Detect which cell encompasses the target text, then output its [x, y] center coordinate. 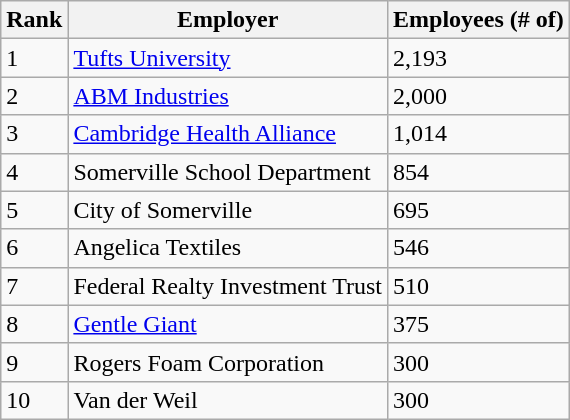
6 [34, 248]
546 [479, 248]
7 [34, 286]
1 [34, 58]
854 [479, 172]
3 [34, 134]
Federal Realty Investment Trust [228, 286]
Gentle Giant [228, 324]
375 [479, 324]
Van der Weil [228, 400]
Employer [228, 20]
Somerville School Department [228, 172]
1,014 [479, 134]
8 [34, 324]
5 [34, 210]
Rogers Foam Corporation [228, 362]
10 [34, 400]
510 [479, 286]
Cambridge Health Alliance [228, 134]
2,193 [479, 58]
Angelica Textiles [228, 248]
2 [34, 96]
4 [34, 172]
Rank [34, 20]
Tufts University [228, 58]
9 [34, 362]
ABM Industries [228, 96]
City of Somerville [228, 210]
Employees (# of) [479, 20]
695 [479, 210]
2,000 [479, 96]
